Search for the cell housing the specified text and yield its (x, y) center coordinate. 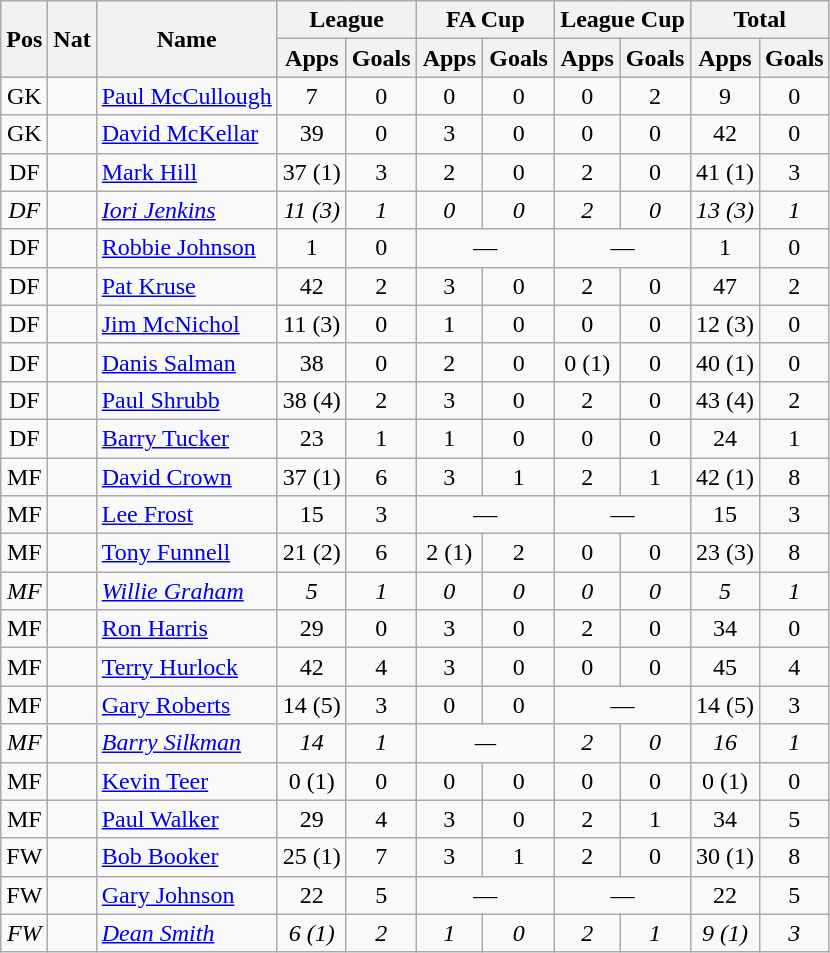
Paul McCullough (186, 96)
Paul Shrubb (186, 400)
Tony Funnell (186, 553)
Robbie Johnson (186, 248)
Mark Hill (186, 172)
Gary Roberts (186, 705)
38 (312, 362)
Gary Johnson (186, 895)
47 (724, 286)
Barry Tucker (186, 438)
16 (724, 743)
Willie Graham (186, 591)
39 (312, 134)
Lee Frost (186, 515)
Jim McNichol (186, 324)
9 (724, 96)
Barry Silkman (186, 743)
Bob Booker (186, 857)
24 (724, 438)
Danis Salman (186, 362)
21 (2) (312, 553)
42 (1) (724, 477)
Total (760, 20)
David Crown (186, 477)
Ron Harris (186, 629)
David McKellar (186, 134)
Name (186, 39)
Paul Walker (186, 819)
30 (1) (724, 857)
9 (1) (724, 933)
Pos (24, 39)
6 (1) (312, 933)
23 (312, 438)
40 (1) (724, 362)
Nat (72, 39)
2 (1) (450, 553)
League (346, 20)
Pat Kruse (186, 286)
League Cup (623, 20)
43 (4) (724, 400)
12 (3) (724, 324)
FA Cup (486, 20)
13 (3) (724, 210)
14 (312, 743)
41 (1) (724, 172)
23 (3) (724, 553)
38 (4) (312, 400)
Terry Hurlock (186, 667)
Kevin Teer (186, 781)
Iori Jenkins (186, 210)
Dean Smith (186, 933)
45 (724, 667)
25 (1) (312, 857)
